Pinpoint the cell where the given text exists, returning its (x, y) midpoint coordinate. 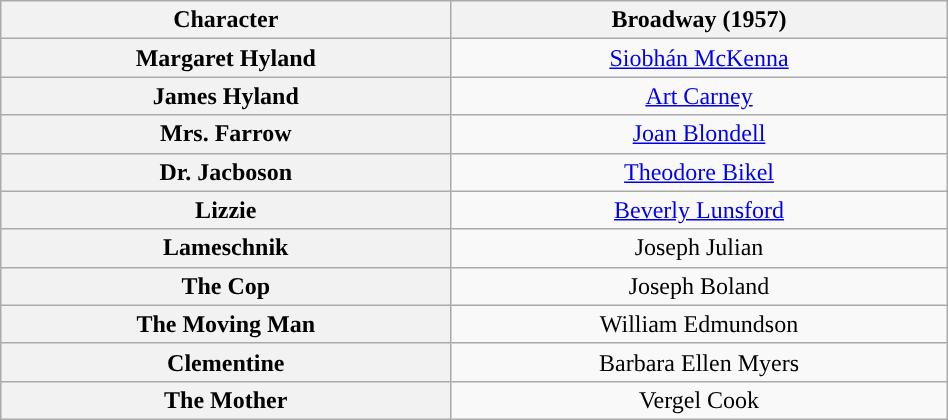
The Mother (226, 400)
Art Carney (699, 96)
William Edmundson (699, 324)
Beverly Lunsford (699, 210)
The Cop (226, 286)
Lameschnik (226, 248)
Clementine (226, 362)
Broadway (1957) (699, 20)
Joan Blondell (699, 134)
Vergel Cook (699, 400)
The Moving Man (226, 324)
Theodore Bikel (699, 172)
Character (226, 20)
Joseph Boland (699, 286)
Margaret Hyland (226, 58)
Dr. Jacboson (226, 172)
Siobhán McKenna (699, 58)
Barbara Ellen Myers (699, 362)
James Hyland (226, 96)
Lizzie (226, 210)
Mrs. Farrow (226, 134)
Joseph Julian (699, 248)
